Identify which cell holds the provided text, then report its (X, Y) central coordinate. 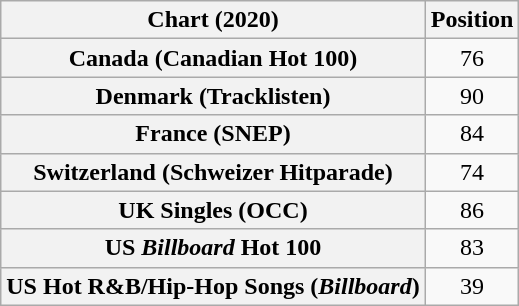
Switzerland (Schweizer Hitparade) (213, 172)
UK Singles (OCC) (213, 210)
Chart (2020) (213, 20)
39 (472, 286)
US Billboard Hot 100 (213, 248)
76 (472, 58)
France (SNEP) (213, 134)
74 (472, 172)
86 (472, 210)
Canada (Canadian Hot 100) (213, 58)
83 (472, 248)
US Hot R&B/Hip-Hop Songs (Billboard) (213, 286)
Denmark (Tracklisten) (213, 96)
90 (472, 96)
Position (472, 20)
84 (472, 134)
